Pinpoint the cell where the given text exists, returning its [X, Y] midpoint coordinate. 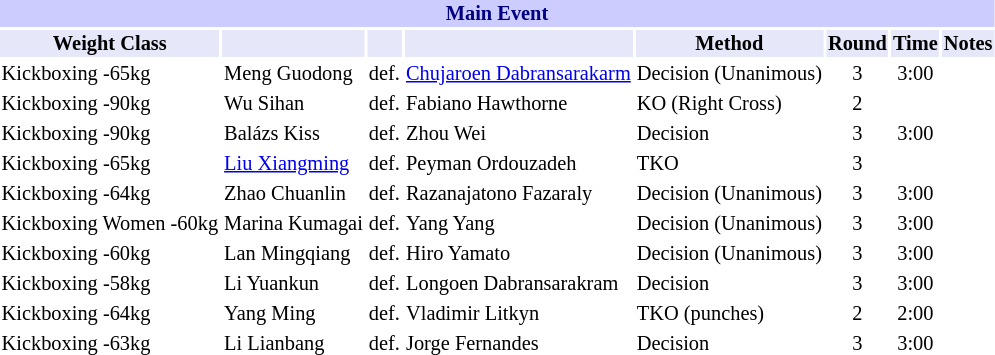
Round [857, 44]
Vladimir Litkyn [518, 314]
Yang Yang [518, 224]
Weight Class [110, 44]
Wu Sihan [294, 104]
Liu Xiangming [294, 164]
Meng Guodong [294, 74]
Main Event [497, 14]
Time [915, 44]
Balázs Kiss [294, 134]
Fabiano Hawthorne [518, 104]
Notes [968, 44]
Method [729, 44]
Zhao Chuanlin [294, 194]
Hiro Yamato [518, 254]
2:00 [915, 314]
Kickboxing -58kg [110, 284]
Chujaroen Dabransarakarm [518, 74]
Razanajatono Fazaraly [518, 194]
Li Yuankun [294, 284]
TKO (punches) [729, 314]
Kickboxing -60kg [110, 254]
Marina Kumagai [294, 224]
Kickboxing Women -60kg [110, 224]
KO (Right Cross) [729, 104]
TKO [729, 164]
Yang Ming [294, 314]
Zhou Wei [518, 134]
Longoen Dabransarakram [518, 284]
Lan Mingqiang [294, 254]
Peyman Ordouzadeh [518, 164]
